Output the [x, y] coordinate of the center of the cell containing the given text.  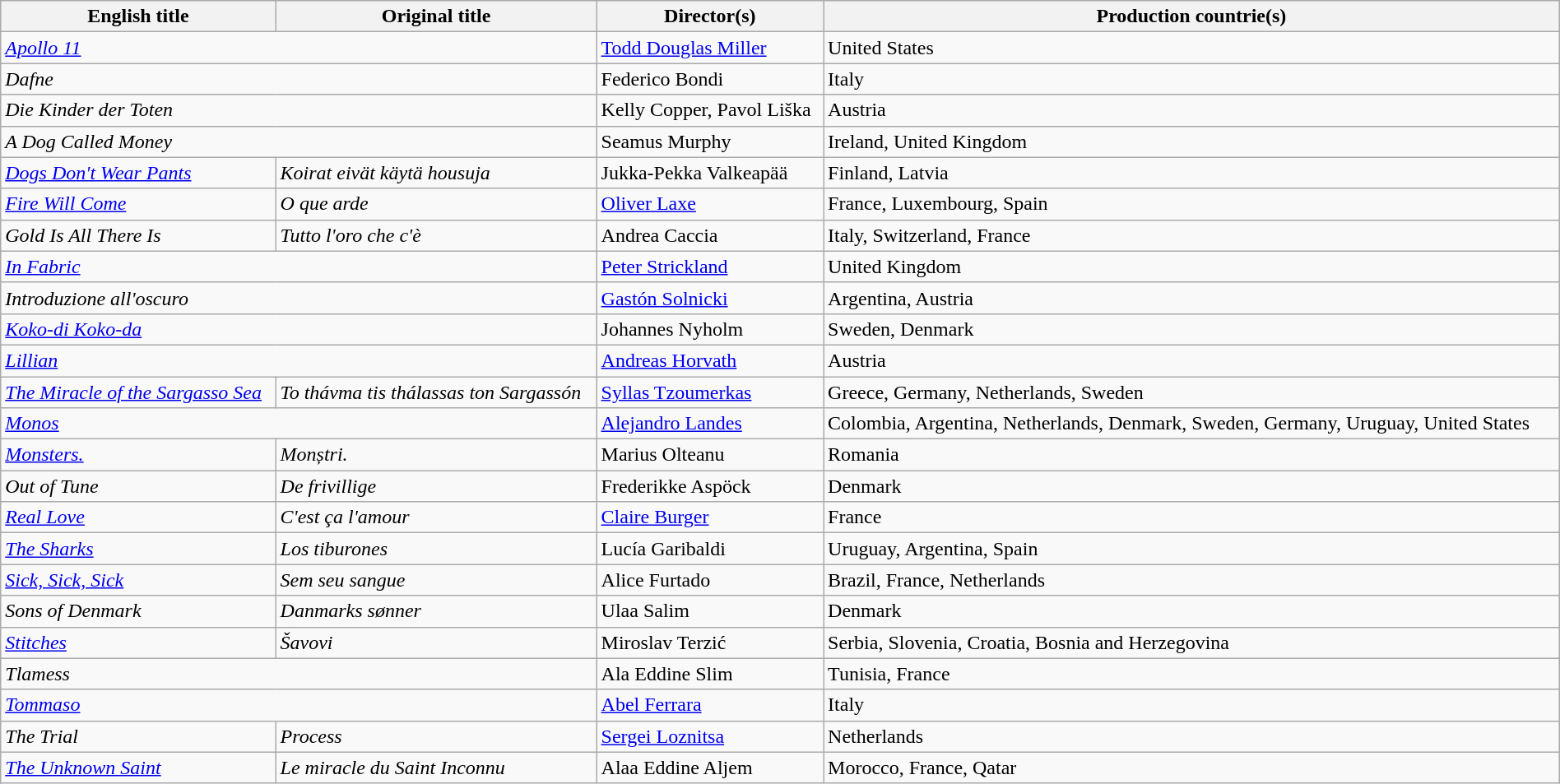
Production countrie(s) [1191, 16]
Introduzione all'oscuro [299, 298]
Federico Bondi [710, 79]
Italy, Switzerland, France [1191, 235]
O que arde [436, 204]
United States [1191, 48]
Tunisia, France [1191, 674]
Gold Is All There Is [138, 235]
Monștri. [436, 455]
Ireland, United Kingdom [1191, 141]
Fire Will Come [138, 204]
Romania [1191, 455]
Original title [436, 16]
Seamus Murphy [710, 141]
Apollo 11 [299, 48]
Sick, Sick, Sick [138, 580]
Monsters. [138, 455]
Dogs Don't Wear Pants [138, 173]
Andreas Horvath [710, 360]
Sweden, Denmark [1191, 329]
Process [436, 736]
Gastón Solnicki [710, 298]
Real Love [138, 517]
Peter Strickland [710, 267]
Morocco, France, Qatar [1191, 768]
Andrea Caccia [710, 235]
Lillian [299, 360]
Miroslav Terzić [710, 643]
Brazil, France, Netherlands [1191, 580]
De frivillige [436, 486]
Claire Burger [710, 517]
Tlamess [299, 674]
Finland, Latvia [1191, 173]
Lucía Garibaldi [710, 549]
Marius Olteanu [710, 455]
Johannes Nyholm [710, 329]
Sons of Denmark [138, 611]
C'est ça l'amour [436, 517]
Greece, Germany, Netherlands, Sweden [1191, 392]
Argentina, Austria [1191, 298]
The Trial [138, 736]
Oliver Laxe [710, 204]
Sergei Loznitsa [710, 736]
Todd Douglas Miller [710, 48]
Danmarks sønner [436, 611]
Serbia, Slovenia, Croatia, Bosnia and Herzegovina [1191, 643]
English title [138, 16]
Syllas Tzoumerkas [710, 392]
The Sharks [138, 549]
Out of Tune [138, 486]
Šavovi [436, 643]
The Unknown Saint [138, 768]
Le miracle du Saint Inconnu [436, 768]
Koko-di Koko-da [299, 329]
Koirat eivät käytä housuja [436, 173]
Alice Furtado [710, 580]
Tutto l'oro che c'è [436, 235]
A Dog Called Money [299, 141]
Frederikke Aspöck [710, 486]
Stitches [138, 643]
Netherlands [1191, 736]
Director(s) [710, 16]
Abel Ferrara [710, 705]
France [1191, 517]
Colombia, Argentina, Netherlands, Denmark, Sweden, Germany, Uruguay, United States [1191, 424]
Jukka-Pekka Valkeapää [710, 173]
Kelly Copper, Pavol Liška [710, 110]
Tommaso [299, 705]
Alaa Eddine Aljem [710, 768]
Monos [299, 424]
France, Luxembourg, Spain [1191, 204]
The Miracle of the Sargasso Sea [138, 392]
Ala Eddine Slim [710, 674]
Ulaa Salim [710, 611]
Los tiburones [436, 549]
Sem seu sangue [436, 580]
Uruguay, Argentina, Spain [1191, 549]
In Fabric [299, 267]
Die Kinder der Toten [299, 110]
United Kingdom [1191, 267]
Alejandro Landes [710, 424]
To thávma tis thálassas ton Sargassón [436, 392]
Dafne [299, 79]
